Pinpoint the cell where the given text exists, returning its (X, Y) midpoint coordinate. 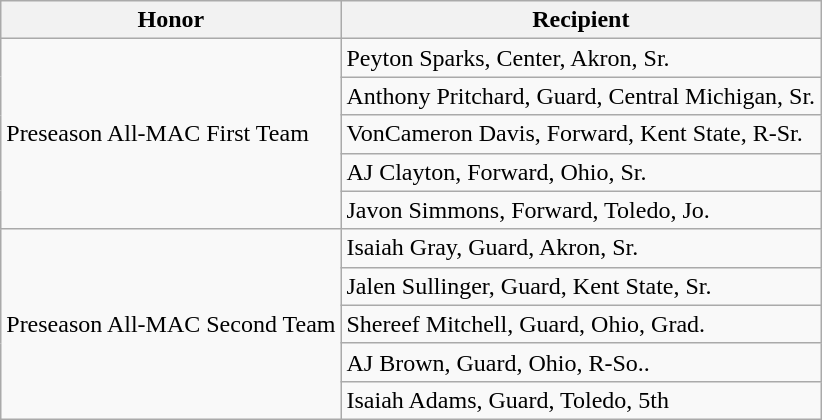
AJ Clayton, Forward, Ohio, Sr. (581, 172)
Anthony Pritchard, Guard, Central Michigan, Sr. (581, 96)
Javon Simmons, Forward, Toledo, Jo. (581, 210)
VonCameron Davis, Forward, Kent State, R-Sr. (581, 134)
Isaiah Adams, Guard, Toledo, 5th (581, 400)
Recipient (581, 20)
Honor (171, 20)
AJ Brown, Guard, Ohio, R-So.. (581, 362)
Isaiah Gray, Guard, Akron, Sr. (581, 248)
Jalen Sullinger, Guard, Kent State, Sr. (581, 286)
Preseason All-MAC Second Team (171, 324)
Shereef Mitchell, Guard, Ohio, Grad. (581, 324)
Preseason All-MAC First Team (171, 134)
Peyton Sparks, Center, Akron, Sr. (581, 58)
